Find where the given text appears and provide that cell's center as (x, y) coordinate. 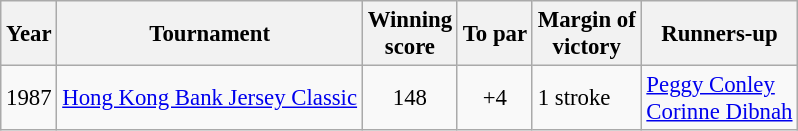
1987 (29, 98)
Tournament (210, 34)
148 (410, 98)
+4 (494, 98)
Margin ofvictory (586, 34)
To par (494, 34)
1 stroke (586, 98)
Year (29, 34)
Hong Kong Bank Jersey Classic (210, 98)
Runners-up (720, 34)
Winningscore (410, 34)
Peggy Conley Corinne Dibnah (720, 98)
